Locate the cell with the specified text and output its [X, Y] center coordinate. 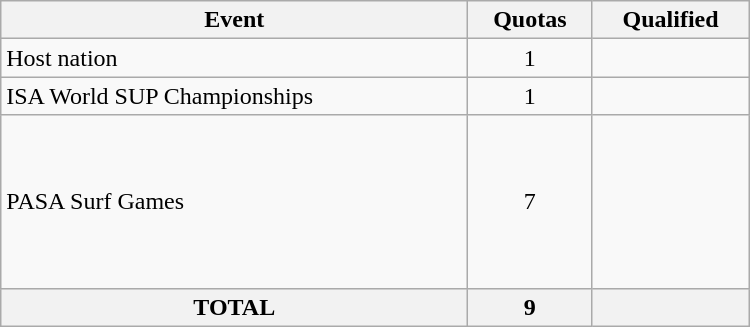
7 [530, 202]
TOTAL [234, 307]
PASA Surf Games [234, 202]
Host nation [234, 58]
Quotas [530, 20]
ISA World SUP Championships [234, 96]
Qualified [670, 20]
9 [530, 307]
Event [234, 20]
